Detect which cell encompasses the target text, then output its (X, Y) center coordinate. 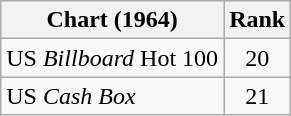
US Billboard Hot 100 (112, 58)
20 (258, 58)
21 (258, 96)
US Cash Box (112, 96)
Rank (258, 20)
Chart (1964) (112, 20)
